Provide the (X, Y) coordinate of the cell's center where the given text is located.  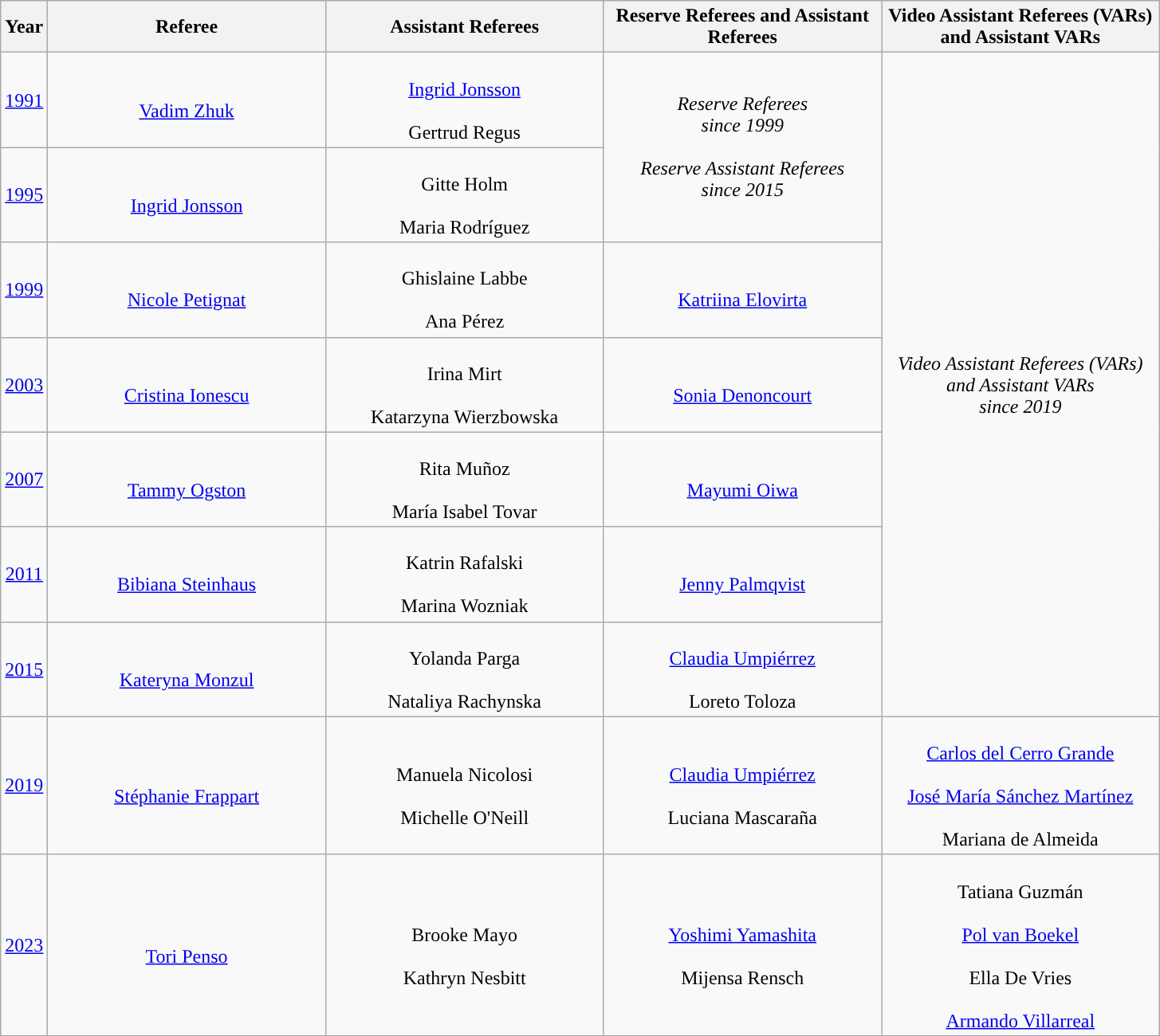
Year (24, 27)
2023 (24, 945)
Katriina Elovirta (743, 290)
Irina MirtKatarzyna Wierzbowska (464, 384)
Katrin RafalskiMarina Wozniak (464, 574)
Reserve Refereessince 1999Reserve Assistant Refereessince 2015 (743, 147)
Yolanda PargaNataliya Rachynska (464, 669)
Sonia Denoncourt (743, 384)
1991 (24, 100)
Ingrid Jonsson (187, 194)
Video Assistant Referees (VARs) and Assistant VARs (1020, 27)
Jenny Palmqvist (743, 574)
2007 (24, 480)
Tori Penso (187, 945)
Yoshimi YamashitaMijensa Rensch (743, 945)
Claudia UmpiérrezLoreto Toloza (743, 669)
Mayumi Oiwa (743, 480)
Ingrid JonssonGertrud Regus (464, 100)
Referee (187, 27)
2019 (24, 786)
1999 (24, 290)
Carlos del Cerro GrandeJosé María Sánchez MartínezMariana de Almeida (1020, 786)
Brooke MayoKathryn Nesbitt (464, 945)
Manuela NicolosiMichelle O'Neill (464, 786)
Tatiana GuzmánPol van BoekelElla De VriesArmando Villarreal (1020, 945)
Bibiana Steinhaus (187, 574)
Rita MuñozMaría Isabel Tovar (464, 480)
2011 (24, 574)
Assistant Referees (464, 27)
2015 (24, 669)
2003 (24, 384)
Claudia UmpiérrezLuciana Mascaraña (743, 786)
Cristina Ionescu (187, 384)
Nicole Petignat (187, 290)
Ghislaine LabbeAna Pérez (464, 290)
Video Assistant Referees (VARs) and Assistant VARssince 2019 (1020, 384)
Reserve Referees and Assistant Referees (743, 27)
Vadim Zhuk (187, 100)
Gitte HolmMaria Rodríguez (464, 194)
Kateryna Monzul (187, 669)
1995 (24, 194)
Tammy Ogston (187, 480)
Stéphanie Frappart (187, 786)
